Search for the cell housing the specified text and yield its [x, y] center coordinate. 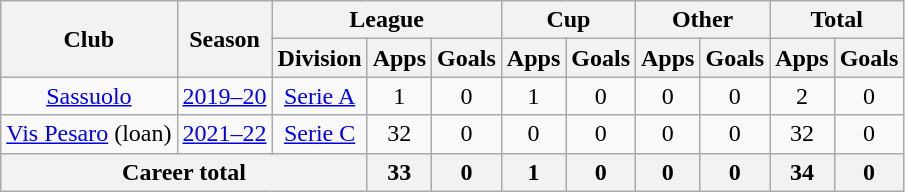
League [386, 20]
Serie A [320, 96]
Other [703, 20]
Club [89, 39]
Cup [568, 20]
Vis Pesaro (loan) [89, 134]
Serie C [320, 134]
2019–20 [224, 96]
Season [224, 39]
34 [802, 172]
33 [399, 172]
Career total [184, 172]
2021–22 [224, 134]
Sassuolo [89, 96]
2 [802, 96]
Division [320, 58]
Total [837, 20]
